Extract the (x, y) coordinate from the center of the cell holding the provided text.  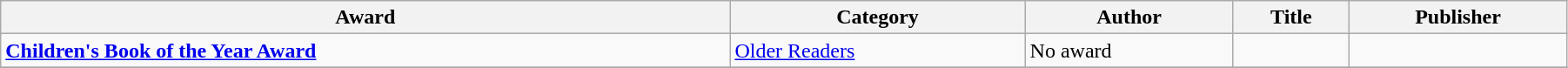
Author (1129, 17)
Children's Book of the Year Award (365, 51)
Award (365, 17)
Category (877, 17)
No award (1129, 51)
Publisher (1458, 17)
Older Readers (877, 51)
Title (1291, 17)
